Find where the given text appears and provide that cell's center as [X, Y] coordinate. 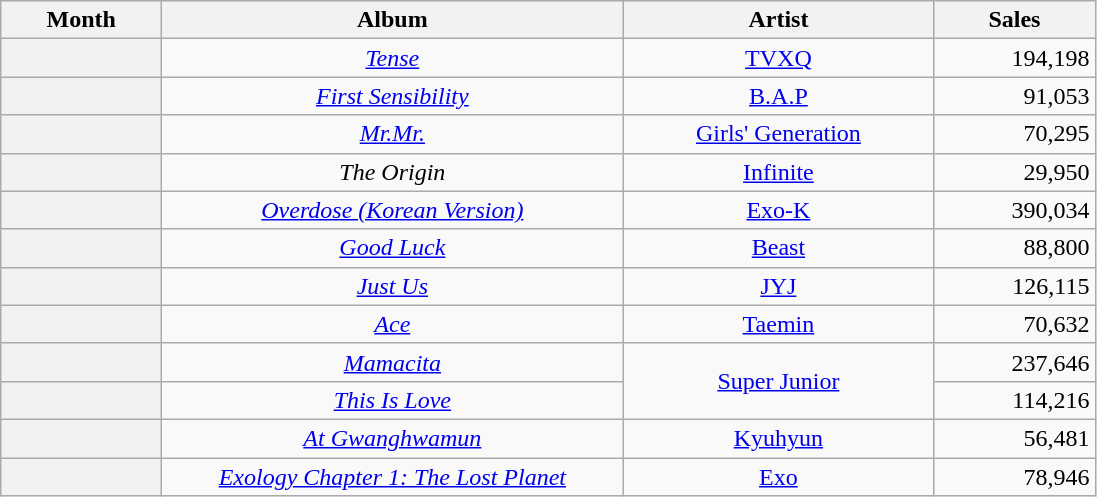
B.A.P [778, 96]
390,034 [1014, 210]
Beast [778, 248]
114,216 [1014, 400]
88,800 [1014, 248]
Taemin [778, 324]
This Is Love [392, 400]
Overdose (Korean Version) [392, 210]
Tense [392, 58]
Just Us [392, 286]
Girls' Generation [778, 134]
56,481 [1014, 438]
Artist [778, 20]
194,198 [1014, 58]
JYJ [778, 286]
Good Luck [392, 248]
Super Junior [778, 381]
The Origin [392, 172]
Sales [1014, 20]
Exo [778, 477]
70,632 [1014, 324]
126,115 [1014, 286]
Exology Chapter 1: The Lost Planet [392, 477]
70,295 [1014, 134]
Exo-K [778, 210]
Album [392, 20]
Mamacita [392, 362]
78,946 [1014, 477]
TVXQ [778, 58]
91,053 [1014, 96]
Infinite [778, 172]
Mr.Mr. [392, 134]
Ace [392, 324]
At Gwanghwamun [392, 438]
Kyuhyun [778, 438]
First Sensibility [392, 96]
Month [82, 20]
237,646 [1014, 362]
29,950 [1014, 172]
